Capture the cell that displays the provided text and extract its [x, y] central coordinate. 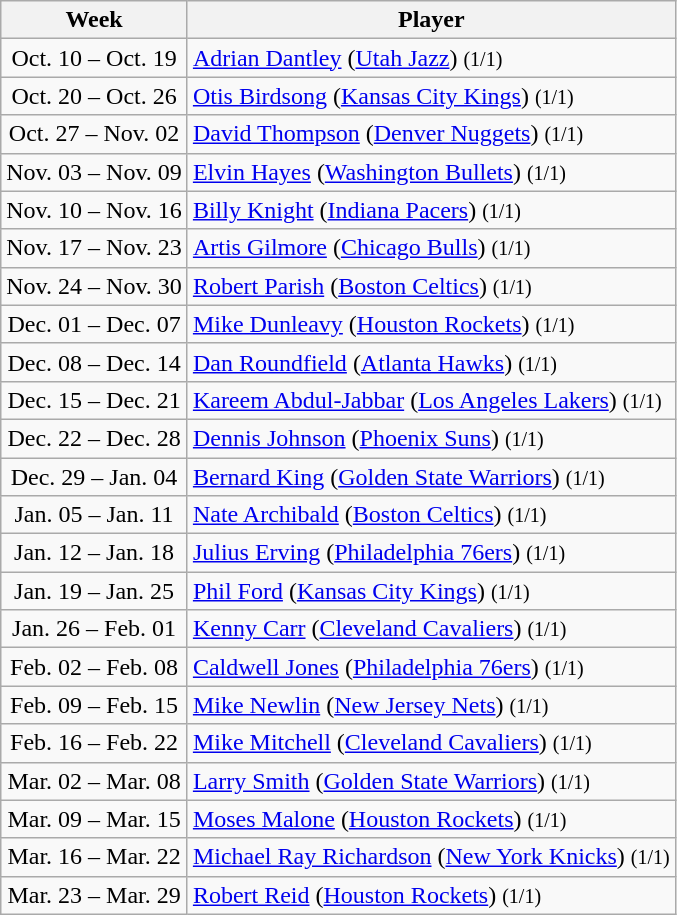
Mar. 09 – Mar. 15 [94, 819]
Adrian Dantley (Utah Jazz) (1/1) [431, 58]
Nov. 03 – Nov. 09 [94, 172]
Larry Smith (Golden State Warriors) (1/1) [431, 781]
Julius Erving (Philadelphia 76ers) (1/1) [431, 553]
Week [94, 20]
Michael Ray Richardson (New York Knicks) (1/1) [431, 857]
Oct. 27 – Nov. 02 [94, 134]
Feb. 16 – Feb. 22 [94, 743]
Nov. 10 – Nov. 16 [94, 210]
Oct. 10 – Oct. 19 [94, 58]
Billy Knight (Indiana Pacers) (1/1) [431, 210]
Dan Roundfield (Atlanta Hawks) (1/1) [431, 362]
Caldwell Jones (Philadelphia 76ers) (1/1) [431, 667]
Dec. 22 – Dec. 28 [94, 438]
Nov. 17 – Nov. 23 [94, 248]
Artis Gilmore (Chicago Bulls) (1/1) [431, 248]
Feb. 09 – Feb. 15 [94, 705]
Dec. 01 – Dec. 07 [94, 324]
Mike Newlin (New Jersey Nets) (1/1) [431, 705]
Dec. 08 – Dec. 14 [94, 362]
Mar. 23 – Mar. 29 [94, 895]
Bernard King (Golden State Warriors) (1/1) [431, 477]
Otis Birdsong (Kansas City Kings) (1/1) [431, 96]
Mike Dunleavy (Houston Rockets) (1/1) [431, 324]
Dec. 15 – Dec. 21 [94, 400]
Dennis Johnson (Phoenix Suns) (1/1) [431, 438]
Mar. 16 – Mar. 22 [94, 857]
Jan. 12 – Jan. 18 [94, 553]
Player [431, 20]
Nate Archibald (Boston Celtics) (1/1) [431, 515]
Jan. 26 – Feb. 01 [94, 629]
Robert Reid (Houston Rockets) (1/1) [431, 895]
Elvin Hayes (Washington Bullets) (1/1) [431, 172]
Nov. 24 – Nov. 30 [94, 286]
Jan. 05 – Jan. 11 [94, 515]
Feb. 02 – Feb. 08 [94, 667]
Moses Malone (Houston Rockets) (1/1) [431, 819]
Mar. 02 – Mar. 08 [94, 781]
Phil Ford (Kansas City Kings) (1/1) [431, 591]
Jan. 19 – Jan. 25 [94, 591]
Robert Parish (Boston Celtics) (1/1) [431, 286]
Kenny Carr (Cleveland Cavaliers) (1/1) [431, 629]
Kareem Abdul-Jabbar (Los Angeles Lakers) (1/1) [431, 400]
Dec. 29 – Jan. 04 [94, 477]
David Thompson (Denver Nuggets) (1/1) [431, 134]
Mike Mitchell (Cleveland Cavaliers) (1/1) [431, 743]
Oct. 20 – Oct. 26 [94, 96]
